Scan for the cell matching the given text and deliver its (X, Y) coordinate at center. 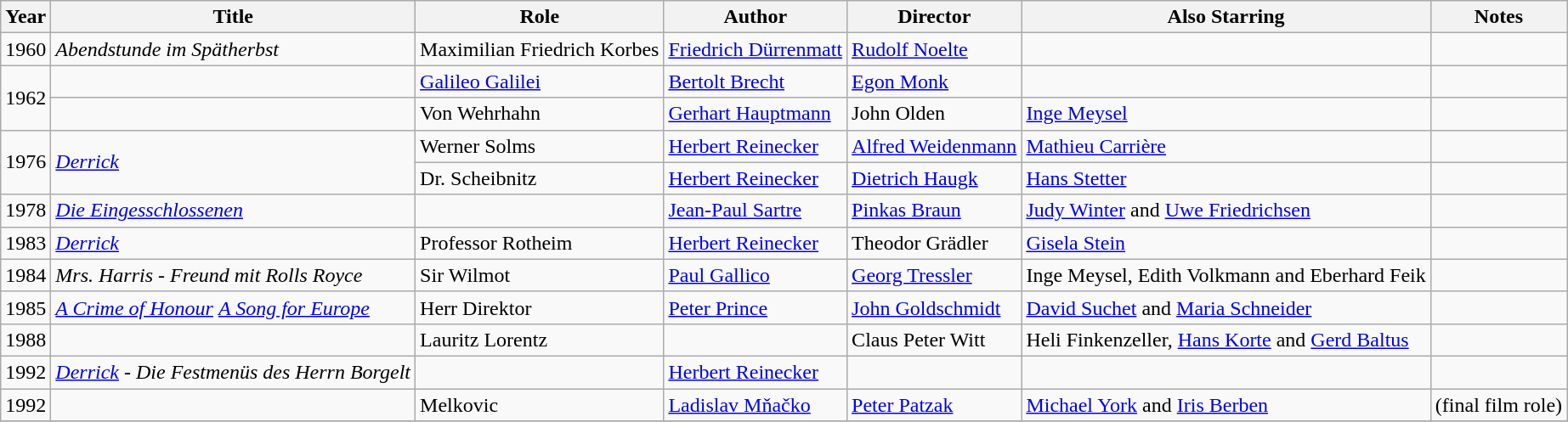
1976 (25, 162)
Werner Solms (540, 146)
John Goldschmidt (935, 307)
Judy Winter and Uwe Friedrichsen (1226, 211)
Peter Prince (756, 307)
1984 (25, 275)
Role (540, 17)
Inge Meysel (1226, 114)
A Crime of Honour A Song for Europe (233, 307)
Lauritz Lorentz (540, 340)
Claus Peter Witt (935, 340)
John Olden (935, 114)
Derrick - Die Festmenüs des Herrn Borgelt (233, 372)
Die Eingesschlossenen (233, 211)
Georg Tressler (935, 275)
Pinkas Braun (935, 211)
Melkovic (540, 405)
Sir Wilmot (540, 275)
1988 (25, 340)
Ladislav Mňačko (756, 405)
Professor Rotheim (540, 243)
Dietrich Haugk (935, 178)
Hans Stetter (1226, 178)
1960 (25, 49)
Galileo Galilei (540, 82)
Friedrich Dürrenmatt (756, 49)
Also Starring (1226, 17)
1983 (25, 243)
1985 (25, 307)
Jean-Paul Sartre (756, 211)
(final film role) (1498, 405)
Peter Patzak (935, 405)
Bertolt Brecht (756, 82)
David Suchet and Maria Schneider (1226, 307)
Michael York and Iris Berben (1226, 405)
Year (25, 17)
Title (233, 17)
Egon Monk (935, 82)
Mrs. Harris - Freund mit Rolls Royce (233, 275)
1962 (25, 98)
Herr Direktor (540, 307)
1978 (25, 211)
Von Wehrhahn (540, 114)
Theodor Grädler (935, 243)
Gerhart Hauptmann (756, 114)
Mathieu Carrière (1226, 146)
Rudolf Noelte (935, 49)
Author (756, 17)
Alfred Weidenmann (935, 146)
Notes (1498, 17)
Dr. Scheibnitz (540, 178)
Abendstunde im Spätherbst (233, 49)
Heli Finkenzeller, Hans Korte and Gerd Baltus (1226, 340)
Paul Gallico (756, 275)
Maximilian Friedrich Korbes (540, 49)
Director (935, 17)
Gisela Stein (1226, 243)
Inge Meysel, Edith Volkmann and Eberhard Feik (1226, 275)
